Extract the (X, Y) coordinate from the center of the cell holding the provided text.  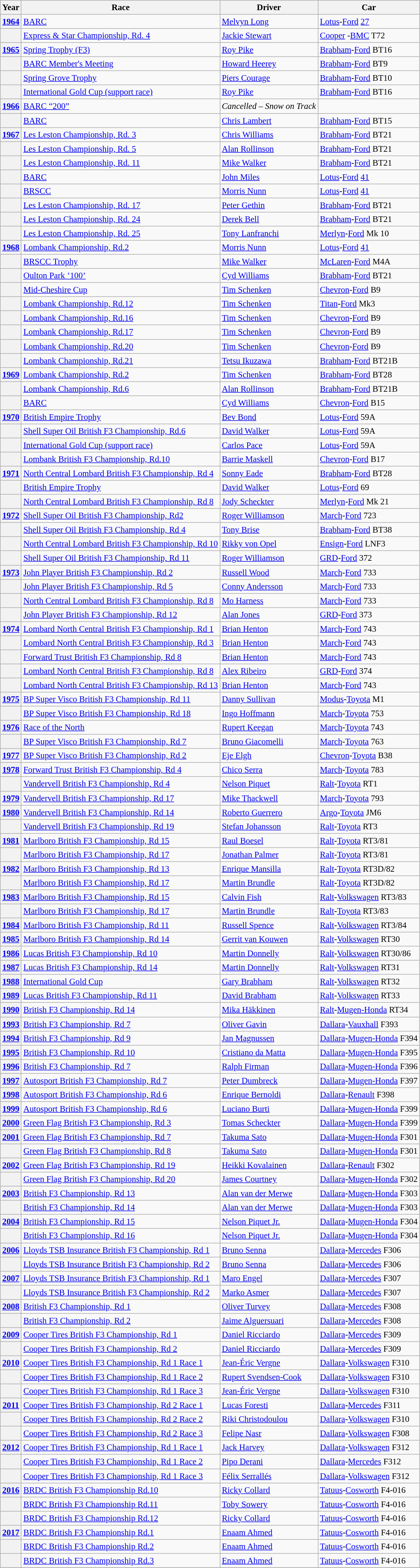
Rupert Svendsen-Cook (269, 1377)
1989 (11, 996)
Oliver Turvey (269, 1307)
Maro Engel (269, 1278)
Vandervell British F3 Championship, Rd 14 (121, 812)
Lombard North Central British F3 Championship, Rd 3 (121, 643)
Danny Sullivan (269, 699)
1990 (11, 1010)
BP Super Visco British F3 Championship, Rd 11 (121, 699)
March-Toyota 743 (369, 727)
BARC Member's Meeting (121, 64)
BRDC British F3 Championship Rd.10 (121, 1490)
Argo-Toyota JM6 (369, 812)
Lombard North Central British F3 Championship, Rd 1 (121, 629)
Ingo Hoffmann (269, 714)
Enrique Bernoldi (269, 1095)
Lotus-Ford 27 (369, 22)
March-Ford 723 (369, 516)
James Courtney (269, 1179)
2003 (11, 1194)
Lotus-Ford 69 (369, 487)
Dallara-Mugen-Honda F302 (369, 1179)
Lucas British F3 Championship, Rd 10 (121, 954)
North Central Lombard British F3 Championship, Rd 10 (121, 544)
2000 (11, 1123)
Félix Serrallés (269, 1476)
Cooper Tires British F3 Championship, Rd 2 Race 3 (121, 1434)
Jackie Stewart (269, 36)
Mo Harness (269, 601)
1997 (11, 1081)
Tetsu Ikuzawa (269, 361)
Lucas British F3 Championship, Rd 11 (121, 996)
Piers Courage (269, 78)
2012 (11, 1448)
Ralph Firman (269, 1066)
Sonny Eade (269, 474)
BARC “200” (121, 106)
Carlos Pace (269, 445)
1996 (11, 1066)
Vandervell British F3 Championship, Rd 4 (121, 784)
Les Leston Championship, Rd. 3 (121, 134)
Roberto Guerrero (269, 812)
Cancelled – Snow on Track (269, 106)
Spring Trophy (F3) (121, 50)
Les Leston Championship, Rd. 5 (121, 149)
1977 (11, 756)
Chevron-Ford B15 (369, 403)
Dallara-Mugen-Honda F394 (369, 1038)
Mika Häkkinen (269, 1010)
Lombank Championship, Rd.16 (121, 318)
Melvyn Long (269, 22)
McLaren-Ford M4A (369, 262)
Forward Trust British F3 Championship, Rd 4 (121, 770)
GRD-Ford 373 (369, 614)
2006 (11, 1250)
Luciano Burti (269, 1109)
Race of the North (121, 727)
British F3 Championship, Rd 1 (121, 1307)
Shell Super Oil British F3 Championship, Rd 4 (121, 530)
Lombank Championship, Rd.6 (121, 389)
Dallara-Mugen-Honda F395 (369, 1052)
2002 (11, 1165)
Cooper Tires British F3 Championship, Rd 2 (121, 1349)
Vandervell British F3 Championship, Rd 19 (121, 826)
1974 (11, 629)
1969 (11, 374)
Conny Andersson (269, 586)
Dallara-Mercedes F312 (369, 1462)
BRDC British F3 Championship Rd.2 (121, 1547)
Ralt-Volkswagen RT30 (369, 939)
Dallara-Vauxhall F393 (369, 1024)
Lombank Championship, Rd.20 (121, 346)
Green Flag British F3 Championship, Rd 20 (121, 1179)
Ralt-Mugen-Honda RT34 (369, 1010)
2008 (11, 1307)
John Miles (269, 177)
Autosport British F3 Championship, Rd 7 (121, 1081)
Alan Jones (269, 614)
1986 (11, 954)
Enrique Mansilla (269, 869)
BRDC British F3 Championship Rd.11 (121, 1504)
Les Leston Championship, Rd. 25 (121, 233)
1982 (11, 869)
Brabham-Ford BT9 (369, 64)
North Central Lombard British F3 Championship, Rd 4 (121, 474)
Green Flag British F3 Championship, Rd 8 (121, 1151)
Oliver Gavin (269, 1024)
Bruno Giacomelli (269, 742)
Raul Boesel (269, 841)
Dallara-Renault F302 (369, 1165)
Jaime Alguersuari (269, 1321)
1976 (11, 727)
Car (369, 8)
David Brabham (269, 996)
Peter Dumbreck (269, 1081)
Race (121, 8)
Spring Grove Trophy (121, 78)
Dallara-Mercedes F311 (369, 1405)
Russell Wood (269, 572)
Russell Spence (269, 925)
Cooper Tires British F3 Championship, Rd 1 (121, 1335)
Titan-Ford Mk3 (369, 304)
Lombard North Central British F3 Championship, Rd 13 (121, 685)
Shell Super Oil British F3 Championship, Rd.6 (121, 431)
1972 (11, 516)
Marlboro British F3 Championship, Rd 13 (121, 869)
Lombank Championship, Rd.21 (121, 361)
Bev Bond (269, 417)
Marko Asmer (269, 1292)
Les Leston Championship, Rd. 24 (121, 219)
John Player British F3 Championship, Rd 5 (121, 586)
1966 (11, 106)
Ralt-Volkswagen RT3/83 (369, 897)
Tony Lanfranchi (269, 233)
British F3 Championship, Rd 16 (121, 1236)
Alex Ribeiro (269, 671)
BRDC British F3 Championship Rd.3 (121, 1560)
Chris Williams (269, 134)
Nelson Piquet (269, 784)
Marlboro British F3 Championship, Rd 11 (121, 925)
Lombard North Central British F3 Championship, Rd 8 (121, 671)
1985 (11, 939)
Toby Sowery (269, 1504)
Green Flag British F3 Championship, Rd 7 (121, 1137)
Ralt-Volkswagen RT30/86 (369, 954)
1984 (11, 925)
2001 (11, 1137)
Cooper Tires British F3 Championship, Rd 2 Race 1 (121, 1405)
British F3 Championship, Rd 9 (121, 1038)
2017 (11, 1532)
1964 (11, 22)
BRSCC Trophy (121, 262)
BP Super Visco British F3 Championship, Rd 2 (121, 756)
Chico Serra (269, 770)
John Player British F3 Championship, Rd 12 (121, 614)
Merlyn-Ford Mk 21 (369, 502)
Les Leston Championship, Rd. 11 (121, 163)
BRDC British F3 Championship Rd.1 (121, 1532)
Cristiano da Matta (269, 1052)
Lombank Championship, Rd.17 (121, 332)
Ralt-Volkswagen RT3/84 (369, 925)
Rikky von Opel (269, 544)
1995 (11, 1052)
Tony Brise (269, 530)
Year (11, 8)
Lucas British F3 Championship, Rd 14 (121, 967)
1999 (11, 1109)
Howard Heerey (269, 64)
Ralt-Volkswagen RT33 (369, 996)
Ralt-Toyota RT1 (369, 784)
1965 (11, 50)
Green Flag British F3 Championship, Rd 19 (121, 1165)
Pipo Derani (269, 1462)
Driver (269, 8)
1967 (11, 134)
2010 (11, 1363)
Riki Christodoulou (269, 1419)
Ensign-Ford LNF3 (369, 544)
Lucas Foresti (269, 1405)
Marlboro British F3 Championship, Rd 14 (121, 939)
1975 (11, 699)
Peter Gethin (269, 205)
March-Toyota 763 (369, 742)
GRD-Ford 372 (369, 558)
Barrie Maskell (269, 459)
British F3 Championship, Rd 13 (121, 1194)
Vandervell British F3 Championship, Rd 17 (121, 798)
1979 (11, 798)
John Player British F3 Championship, Rd 2 (121, 572)
1973 (11, 572)
BRSCC (121, 191)
Rupert Keegan (269, 727)
Dallara-Mugen-Honda F396 (369, 1066)
Jan Magnussen (269, 1038)
2011 (11, 1405)
Brabham-Ford BT15 (369, 121)
Felipe Nasr (269, 1434)
1988 (11, 982)
1981 (11, 841)
Mike Thackwell (269, 798)
Ralt-Volkswagen RT32 (369, 982)
Modus-Toyota M1 (369, 699)
1994 (11, 1038)
1983 (11, 897)
Shell Super Oil British F3 Championship, Rd2 (121, 516)
Jody Scheckter (269, 502)
Forward Trust British F3 Championship, Rd 8 (121, 657)
1978 (11, 770)
British F3 Championship, Rd 2 (121, 1321)
2009 (11, 1335)
Brabham-Ford BT10 (369, 78)
International Gold Cup (121, 982)
Dallara-Renault F398 (369, 1095)
Express & Star Championship, Rd. 4 (121, 36)
1987 (11, 967)
Ralt-Volkswagen RT31 (369, 967)
Derek Bell (269, 219)
Gerrit van Kouwen (269, 939)
Oulton Park ‘100’ (121, 276)
Dallara-Mugen-Honda F397 (369, 1081)
March-Toyota 753 (369, 714)
1970 (11, 417)
Stefan Johansson (269, 826)
Heikki Kovalainen (269, 1165)
March-Toyota 793 (369, 798)
Jack Harvey (269, 1448)
2016 (11, 1490)
British F3 Championship, Rd 15 (121, 1222)
BP Super Visco British F3 Championship, Rd 7 (121, 742)
1968 (11, 247)
2007 (11, 1278)
Dallara-Volkswagen F308 (369, 1434)
1998 (11, 1095)
2004 (11, 1222)
Brabham-Ford BT38 (369, 530)
Green Flag British F3 Championship, Rd 3 (121, 1123)
Eje Elgh (269, 756)
Jonathan Palmer (269, 855)
BP Super Visco British F3 Championship, Rd 18 (121, 714)
Chris Lambert (269, 121)
Tomas Scheckter (269, 1123)
Les Leston Championship, Rd. 17 (121, 205)
GRD-Ford 374 (369, 671)
Cooper Tires British F3 Championship, Rd 2 Race 2 (121, 1419)
Merlyn-Ford Mk 10 (369, 233)
Calvin Fish (269, 897)
BRDC British F3 Championship Rd.12 (121, 1518)
March-Toyota 783 (369, 770)
1971 (11, 474)
Ralt-Toyota RT3/83 (369, 911)
Lombank British F3 Championship, Rd.10 (121, 459)
Cooper -BMC T72 (369, 36)
Ralt-Toyota RT3 (369, 826)
1993 (11, 1024)
Mid-Cheshire Cup (121, 290)
Chevron-Ford B17 (369, 459)
Shell Super Oil British F3 Championship, Rd 11 (121, 558)
British F3 Championship, Rd 10 (121, 1052)
1980 (11, 812)
Chevron-Toyota B38 (369, 756)
Gary Brabham (269, 982)
Lombank Championship, Rd.12 (121, 304)
